Pinpoint the cell where the given text exists, returning its [x, y] midpoint coordinate. 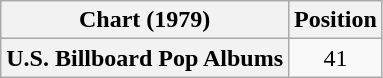
Chart (1979) [145, 20]
U.S. Billboard Pop Albums [145, 58]
Position [336, 20]
41 [336, 58]
